Capture the cell that displays the provided text and extract its (X, Y) central coordinate. 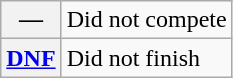
— (31, 20)
Did not finish (146, 58)
DNF (31, 58)
Did not compete (146, 20)
